Provide the [X, Y] coordinate of the cell's center where the given text is located.  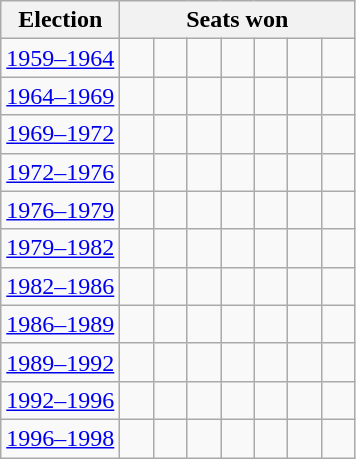
1976–1979 [60, 210]
1986–1989 [60, 324]
1964–1969 [60, 96]
Election [60, 20]
1972–1976 [60, 172]
1982–1986 [60, 286]
Seats won [238, 20]
1996–1998 [60, 438]
1959–1964 [60, 58]
1979–1982 [60, 248]
1992–1996 [60, 400]
1969–1972 [60, 134]
1989–1992 [60, 362]
